Return [X, Y] of the center of cell containing provided text 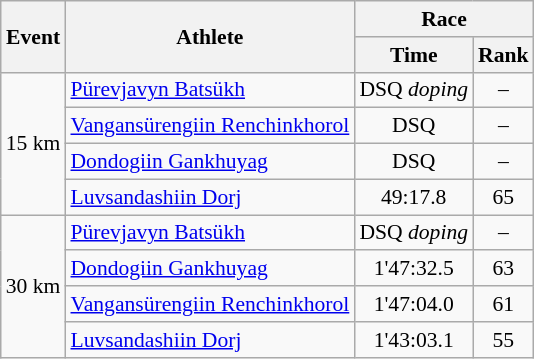
63 [504, 269]
61 [504, 304]
Rank [504, 55]
1'43:03.1 [414, 340]
65 [504, 197]
49:17.8 [414, 197]
Event [34, 36]
55 [504, 340]
15 km [34, 143]
Time [414, 55]
Race [444, 19]
30 km [34, 286]
Athlete [210, 36]
1'47:32.5 [414, 269]
1'47:04.0 [414, 304]
